Identify which cell holds the provided text, then report its (X, Y) central coordinate. 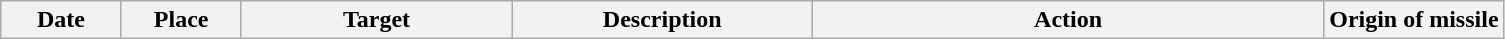
Origin of missile (1414, 20)
Description (662, 20)
Action (1068, 20)
Target (376, 20)
Place (181, 20)
Date (61, 20)
